Scan for the cell matching the given text and deliver its [x, y] coordinate at center. 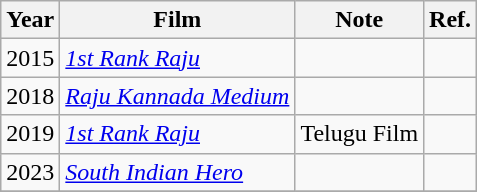
2023 [30, 172]
Telugu Film [360, 134]
South Indian Hero [178, 172]
Note [360, 20]
Ref. [450, 20]
2015 [30, 58]
Film [178, 20]
Raju Kannada Medium [178, 96]
2019 [30, 134]
2018 [30, 96]
Year [30, 20]
